Detect which cell encompasses the target text, then output its (X, Y) center coordinate. 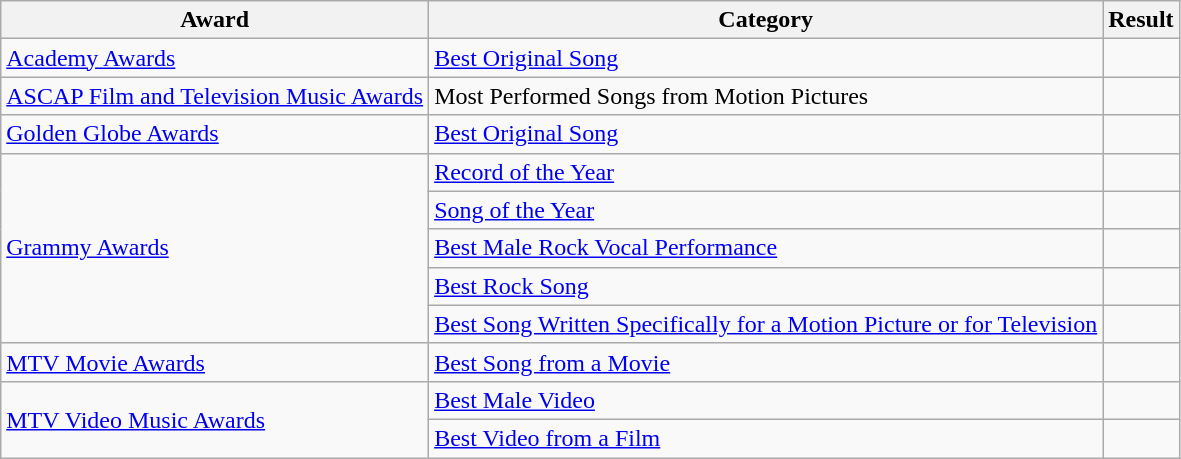
Song of the Year (766, 210)
Best Song Written Specifically for a Motion Picture or for Television (766, 324)
Golden Globe Awards (215, 134)
Grammy Awards (215, 248)
Best Male Video (766, 400)
Best Song from a Movie (766, 362)
Best Male Rock Vocal Performance (766, 248)
Academy Awards (215, 58)
ASCAP Film and Television Music Awards (215, 96)
Result (1141, 20)
Category (766, 20)
Award (215, 20)
MTV Movie Awards (215, 362)
Most Performed Songs from Motion Pictures (766, 96)
Record of the Year (766, 172)
Best Rock Song (766, 286)
Best Video from a Film (766, 438)
MTV Video Music Awards (215, 419)
